Extract the [x, y] coordinate from the center of the cell holding the provided text.  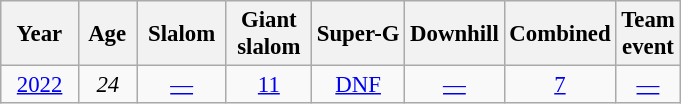
Combined [560, 34]
Teamevent [648, 34]
24 [108, 85]
7 [560, 85]
Super-G [358, 34]
Slalom [182, 34]
2022 [40, 85]
Downhill [454, 34]
11 [268, 85]
Age [108, 34]
Year [40, 34]
Giant slalom [268, 34]
DNF [358, 85]
